Search for the cell housing the specified text and yield its [X, Y] center coordinate. 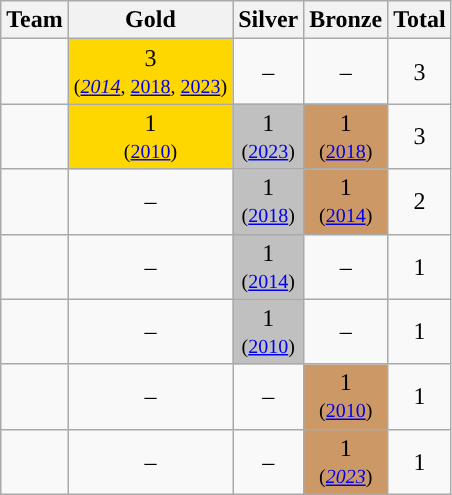
Total [420, 20]
Silver [268, 20]
Gold [150, 20]
Team [35, 20]
Bronze [346, 20]
3(2014, 2018, 2023) [150, 72]
2 [420, 202]
